For the text-containing cell, return its midpoint in (x, y) coordinate format. 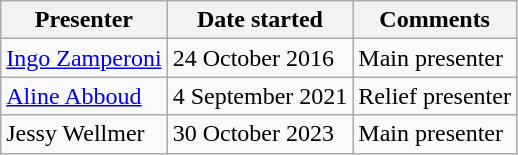
Date started (260, 20)
Aline Abboud (84, 96)
Comments (435, 20)
30 October 2023 (260, 134)
Jessy Wellmer (84, 134)
Relief presenter (435, 96)
Presenter (84, 20)
4 September 2021 (260, 96)
Ingo Zamperoni (84, 58)
24 October 2016 (260, 58)
